Detect which cell encompasses the target text, then output its (X, Y) center coordinate. 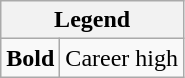
Bold (30, 58)
Career high (122, 58)
Legend (92, 20)
